Extract the [X, Y] coordinate from the center of the cell holding the provided text.  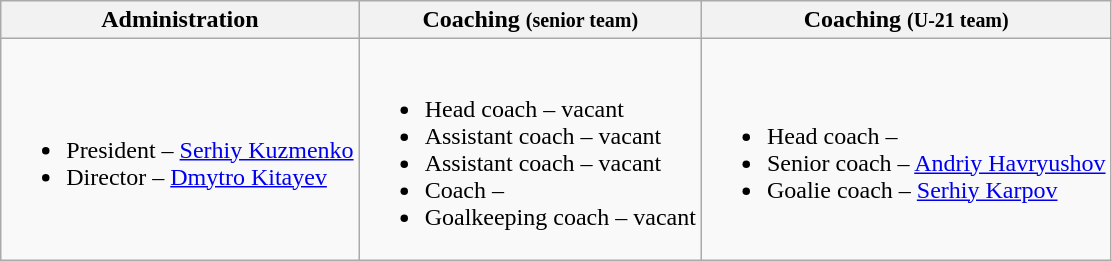
Coaching (senior team) [530, 20]
President – Serhiy KuzmenkoDirector – Dmytro Kitayev [180, 150]
Head coach –Senior coach – Andriy HavryushovGoalie coach – Serhiy Karpov [906, 150]
Coaching (U-21 team) [906, 20]
Head coach – vacantAssistant coach – vacantAssistant coach – vacantCoach –Goalkeeping coach – vacant [530, 150]
Administration [180, 20]
